Detect which cell encompasses the target text, then output its (x, y) center coordinate. 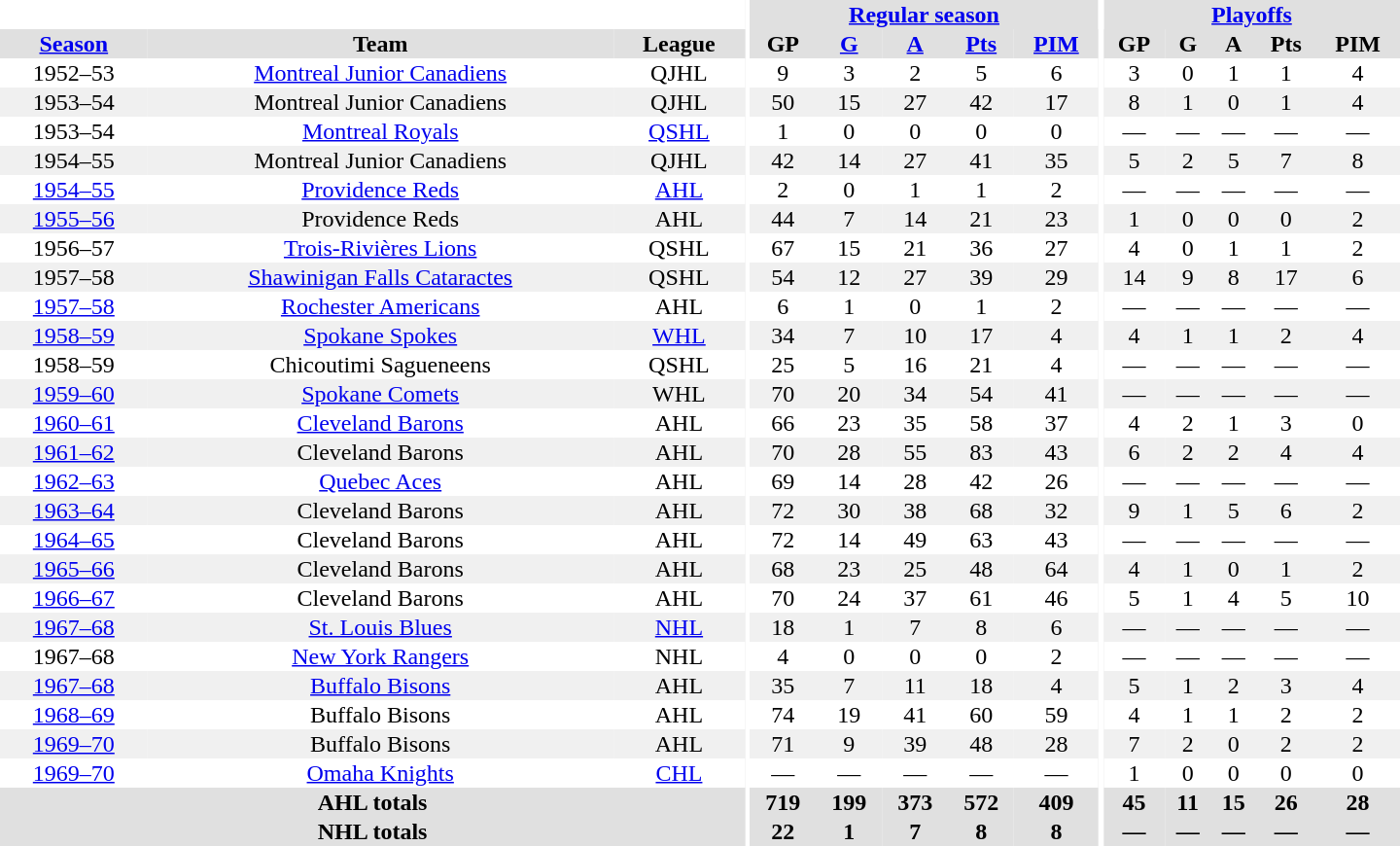
29 (1056, 277)
409 (1056, 802)
719 (783, 802)
67 (783, 248)
Omaha Knights (381, 773)
Rochester Americans (381, 306)
League (679, 44)
Team (381, 44)
69 (783, 481)
49 (915, 540)
1964–65 (74, 540)
30 (849, 511)
36 (981, 248)
61 (981, 598)
New York Rangers (381, 656)
1968–69 (74, 715)
CHL (679, 773)
38 (915, 511)
55 (915, 452)
12 (849, 277)
Chicoutimi Sagueneens (381, 365)
19 (849, 715)
22 (783, 831)
60 (981, 715)
1961–62 (74, 452)
199 (849, 802)
32 (1056, 511)
45 (1134, 802)
16 (915, 365)
50 (783, 102)
Shawinigan Falls Cataractes (381, 277)
Season (74, 44)
1959–60 (74, 394)
1966–67 (74, 598)
Quebec Aces (381, 481)
373 (915, 802)
44 (783, 219)
Montreal Royals (381, 131)
1963–64 (74, 511)
AHL totals (372, 802)
1960–61 (74, 423)
20 (849, 394)
24 (849, 598)
63 (981, 540)
Trois-Rivières Lions (381, 248)
59 (1056, 715)
Playoffs (1252, 15)
74 (783, 715)
Regular season (924, 15)
572 (981, 802)
64 (1056, 569)
1965–66 (74, 569)
1955–56 (74, 219)
St. Louis Blues (381, 627)
83 (981, 452)
NHL totals (372, 831)
Spokane Spokes (381, 335)
1952–53 (74, 73)
1962–63 (74, 481)
Spokane Comets (381, 394)
58 (981, 423)
46 (1056, 598)
71 (783, 744)
1956–57 (74, 248)
66 (783, 423)
